Extract the [X, Y] coordinate from the center of the cell holding the provided text.  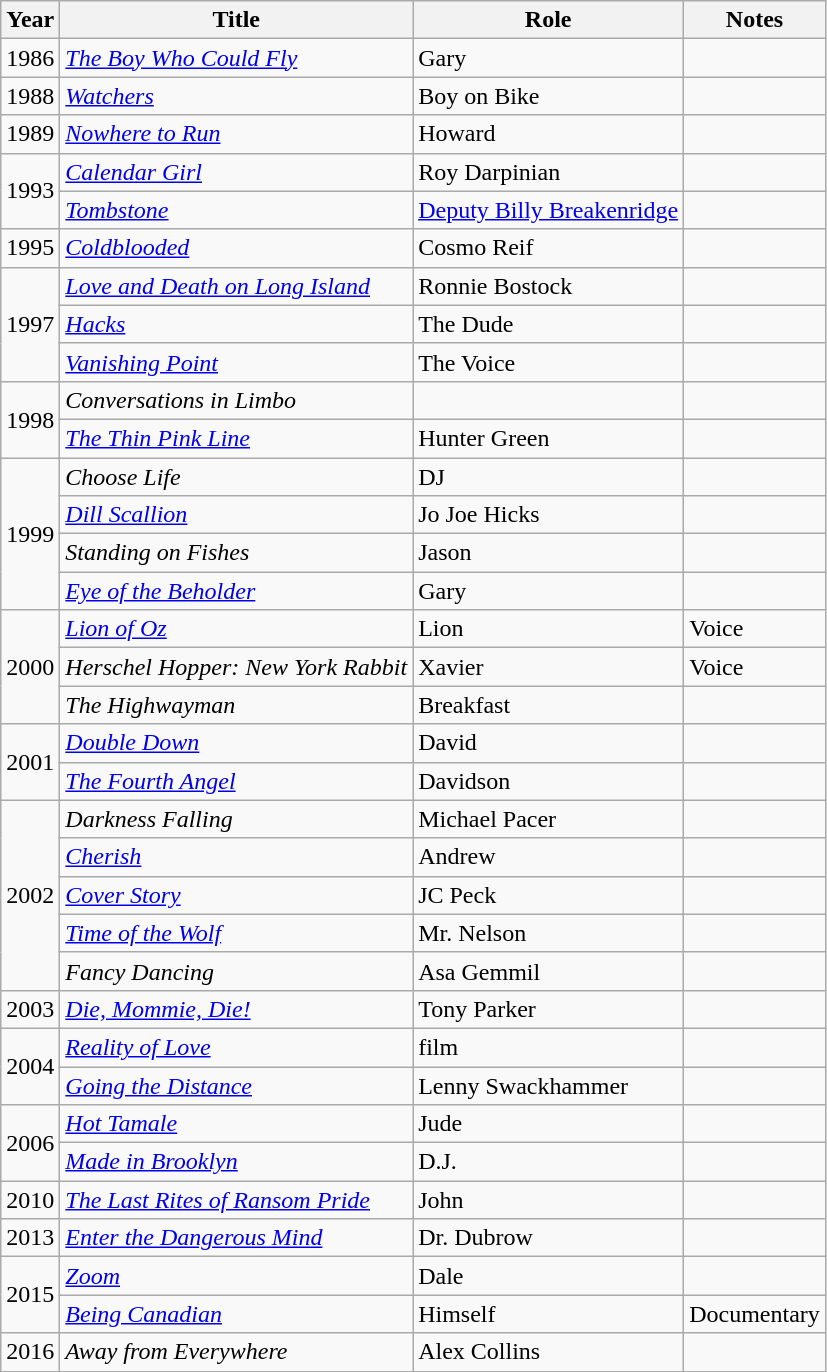
Hunter Green [548, 438]
Conversations in Limbo [236, 400]
Cover Story [236, 895]
2010 [30, 1200]
The Thin Pink Line [236, 438]
2000 [30, 667]
Darkness Falling [236, 819]
Asa Gemmil [548, 971]
Role [548, 20]
2003 [30, 1009]
Choose Life [236, 477]
film [548, 1047]
Jude [548, 1124]
Jason [548, 553]
Calendar Girl [236, 172]
2013 [30, 1238]
D.J. [548, 1162]
DJ [548, 477]
Davidson [548, 781]
Dill Scallion [236, 515]
1989 [30, 134]
Standing on Fishes [236, 553]
2015 [30, 1295]
2006 [30, 1143]
Lion of Oz [236, 629]
The Voice [548, 362]
Andrew [548, 857]
Made in Brooklyn [236, 1162]
Mr. Nelson [548, 933]
John [548, 1200]
Herschel Hopper: New York Rabbit [236, 667]
1999 [30, 534]
Dr. Dubrow [548, 1238]
Cosmo Reif [548, 248]
2004 [30, 1066]
Hot Tamale [236, 1124]
1995 [30, 248]
Tombstone [236, 210]
Documentary [755, 1314]
Ronnie Bostock [548, 286]
Himself [548, 1314]
The Highwayman [236, 705]
1988 [30, 96]
Boy on Bike [548, 96]
The Fourth Angel [236, 781]
Nowhere to Run [236, 134]
Cherish [236, 857]
Xavier [548, 667]
Time of the Wolf [236, 933]
Vanishing Point [236, 362]
Howard [548, 134]
Year [30, 20]
Lenny Swackhammer [548, 1085]
Jo Joe Hicks [548, 515]
Being Canadian [236, 1314]
Die, Mommie, Die! [236, 1009]
The Dude [548, 324]
Lion [548, 629]
Alex Collins [548, 1352]
Reality of Love [236, 1047]
Coldblooded [236, 248]
The Boy Who Could Fly [236, 58]
2016 [30, 1352]
Hacks [236, 324]
David [548, 743]
Tony Parker [548, 1009]
1998 [30, 419]
Zoom [236, 1276]
Fancy Dancing [236, 971]
Eye of the Beholder [236, 591]
Love and Death on Long Island [236, 286]
Roy Darpinian [548, 172]
Notes [755, 20]
2002 [30, 895]
Away from Everywhere [236, 1352]
Deputy Billy Breakenridge [548, 210]
Enter the Dangerous Mind [236, 1238]
1986 [30, 58]
Title [236, 20]
1993 [30, 191]
1997 [30, 324]
Michael Pacer [548, 819]
Breakfast [548, 705]
Watchers [236, 96]
The Last Rites of Ransom Pride [236, 1200]
Dale [548, 1276]
Double Down [236, 743]
2001 [30, 762]
JC Peck [548, 895]
Going the Distance [236, 1085]
